Output the (x, y) coordinate of the center of the cell containing the given text.  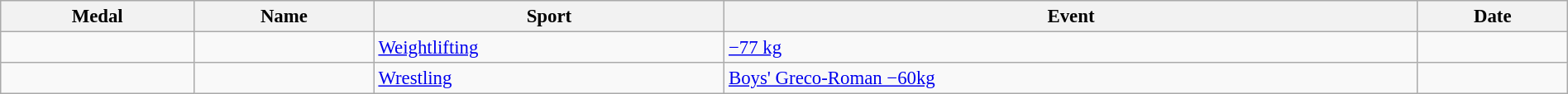
−77 kg (1072, 48)
Weightlifting (549, 48)
Sport (549, 16)
Date (1492, 16)
Name (284, 16)
Wrestling (549, 78)
Boys' Greco-Roman −60kg (1072, 78)
Event (1072, 16)
Medal (98, 16)
